Locate the cell with the specified text and output its (x, y) center coordinate. 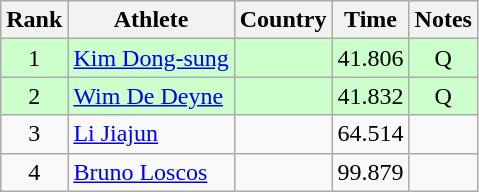
3 (34, 134)
Kim Dong-sung (151, 58)
2 (34, 96)
Notes (443, 20)
Li Jiajun (151, 134)
Country (283, 20)
Rank (34, 20)
Bruno Loscos (151, 172)
41.806 (370, 58)
Time (370, 20)
4 (34, 172)
1 (34, 58)
41.832 (370, 96)
Athlete (151, 20)
99.879 (370, 172)
Wim De Deyne (151, 96)
64.514 (370, 134)
